Output the (x, y) coordinate of the center of the cell containing the given text.  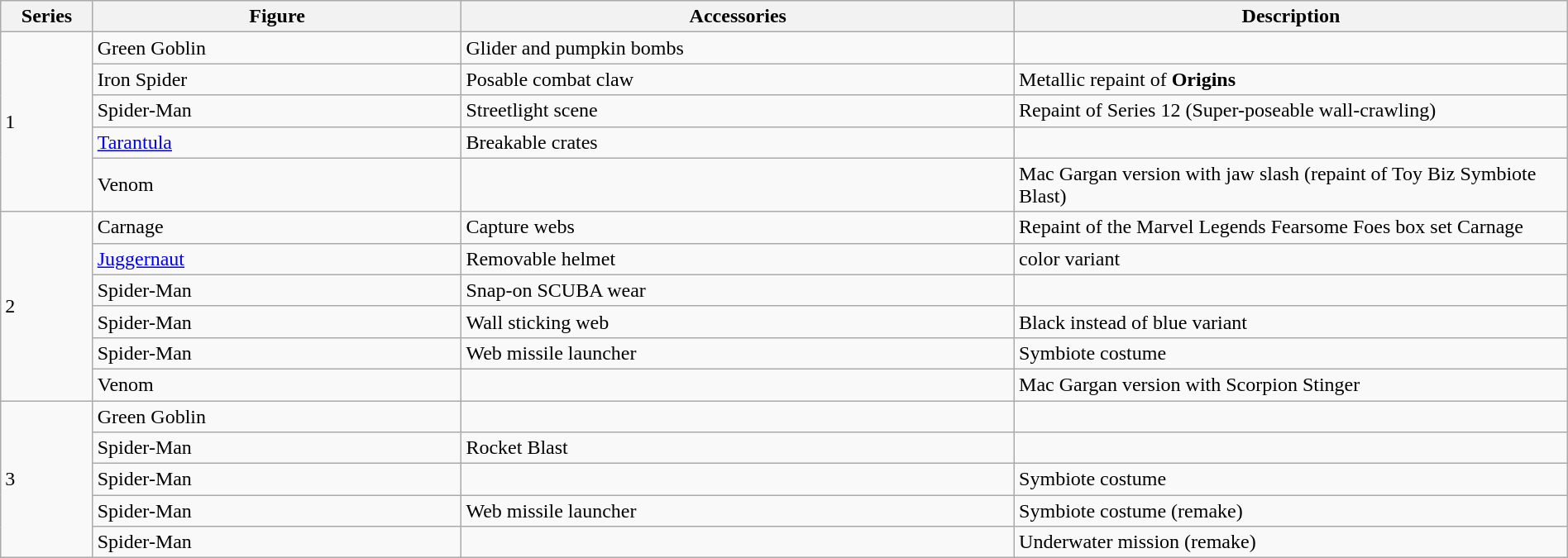
3 (46, 479)
2 (46, 306)
Figure (277, 17)
Streetlight scene (738, 111)
Mac Gargan version with jaw slash (repaint of Toy Biz Symbiote Blast) (1292, 185)
Capture webs (738, 227)
Carnage (277, 227)
Iron Spider (277, 79)
1 (46, 122)
Description (1292, 17)
Metallic repaint of Origins (1292, 79)
Removable helmet (738, 259)
Rocket Blast (738, 448)
Accessories (738, 17)
Juggernaut (277, 259)
Mac Gargan version with Scorpion Stinger (1292, 384)
Snap-on SCUBA wear (738, 290)
Series (46, 17)
color variant (1292, 259)
Glider and pumpkin bombs (738, 48)
Repaint of the Marvel Legends Fearsome Foes box set Carnage (1292, 227)
Breakable crates (738, 142)
Black instead of blue variant (1292, 322)
Underwater mission (remake) (1292, 542)
Tarantula (277, 142)
Repaint of Series 12 (Super-poseable wall-crawling) (1292, 111)
Wall sticking web (738, 322)
Posable combat claw (738, 79)
Symbiote costume (remake) (1292, 511)
